Pinpoint the cell where the given text exists, returning its (x, y) midpoint coordinate. 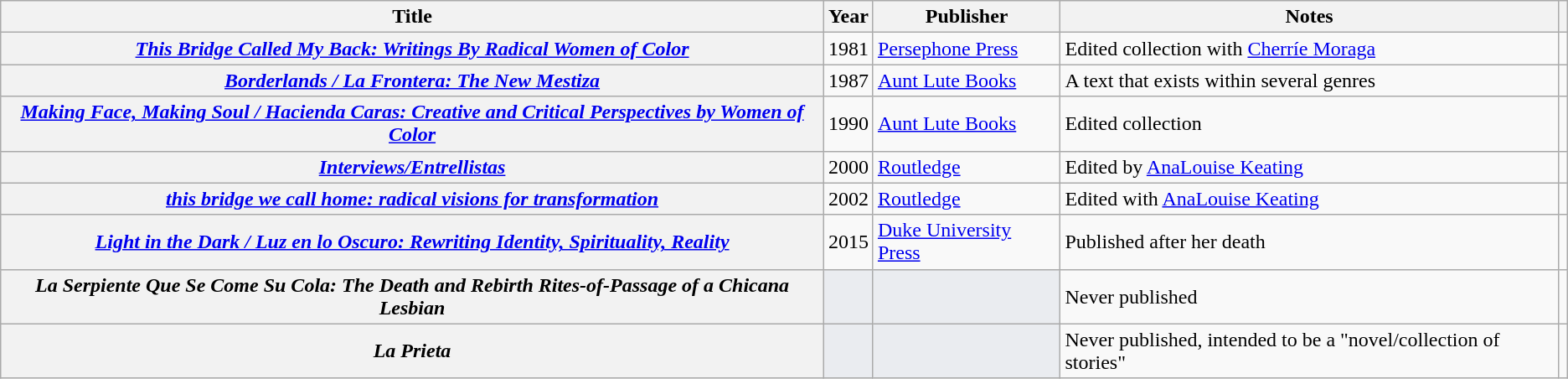
A text that exists within several genres (1309, 80)
1990 (848, 124)
2015 (848, 241)
Edited by AnaLouise Keating (1309, 167)
Never published (1309, 297)
Persephone Press (967, 49)
Publisher (967, 17)
Never published, intended to be a "novel/collection of stories" (1309, 350)
Edited collection with Cherríe Moraga (1309, 49)
Making Face, Making Soul / Hacienda Caras: Creative and Critical Perspectives by Women of Color (412, 124)
this bridge we call home: radical visions for transformation (412, 199)
2000 (848, 167)
Light in the Dark / Luz en lo Oscuro: Rewriting Identity, Spirituality, Reality (412, 241)
Duke University Press (967, 241)
Published after her death (1309, 241)
Year (848, 17)
Edited collection (1309, 124)
2002 (848, 199)
1987 (848, 80)
Edited with AnaLouise Keating (1309, 199)
1981 (848, 49)
Notes (1309, 17)
La Serpiente Que Se Come Su Cola: The Death and Rebirth Rites-of-Passage of a Chicana Lesbian (412, 297)
Borderlands / La Frontera: The New Mestiza (412, 80)
La Prieta (412, 350)
Title (412, 17)
This Bridge Called My Back: Writings By Radical Women of Color (412, 49)
Interviews/Entrellistas (412, 167)
